Extract the (x, y) coordinate from the center of the cell holding the provided text.  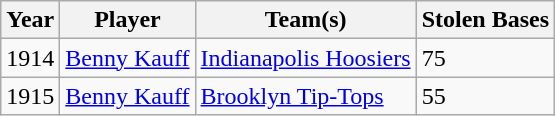
1915 (30, 96)
Year (30, 20)
1914 (30, 58)
Team(s) (306, 20)
Player (128, 20)
Indianapolis Hoosiers (306, 58)
Brooklyn Tip-Tops (306, 96)
75 (485, 58)
Stolen Bases (485, 20)
55 (485, 96)
